Determine the [X, Y] coordinate at the center of the cell enclosing the given text.  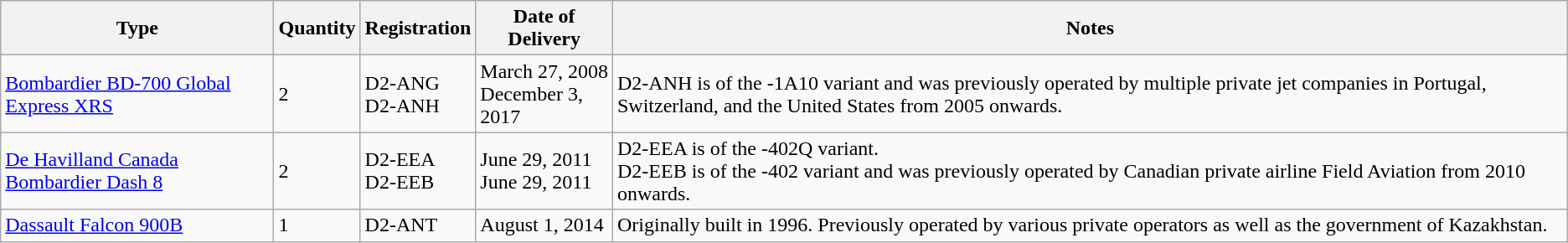
August 1, 2014 [544, 225]
Dassault Falcon 900B [137, 225]
Registration [418, 28]
March 27, 2008December 3, 2017 [544, 94]
D2-EEAD2-EEB [418, 171]
De Havilland Canada Bombardier Dash 8 [137, 171]
June 29, 2011June 29, 2011 [544, 171]
1 [317, 225]
Bombardier BD-700 Global Express XRS [137, 94]
Notes [1090, 28]
Quantity [317, 28]
D2-ANT [418, 225]
Type [137, 28]
Originally built in 1996. Previously operated by various private operators as well as the government of Kazakhstan. [1090, 225]
D2-ANGD2-ANH [418, 94]
Date of Delivery [544, 28]
